Provide the (x, y) coordinate of the cell's center where the given text is located.  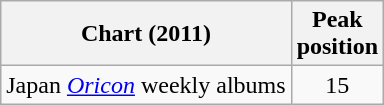
15 (337, 85)
Chart (2011) (146, 34)
Peakposition (337, 34)
Japan Oricon weekly albums (146, 85)
